From the cell containing the given text, extract its center point as (X, Y) coordinate. 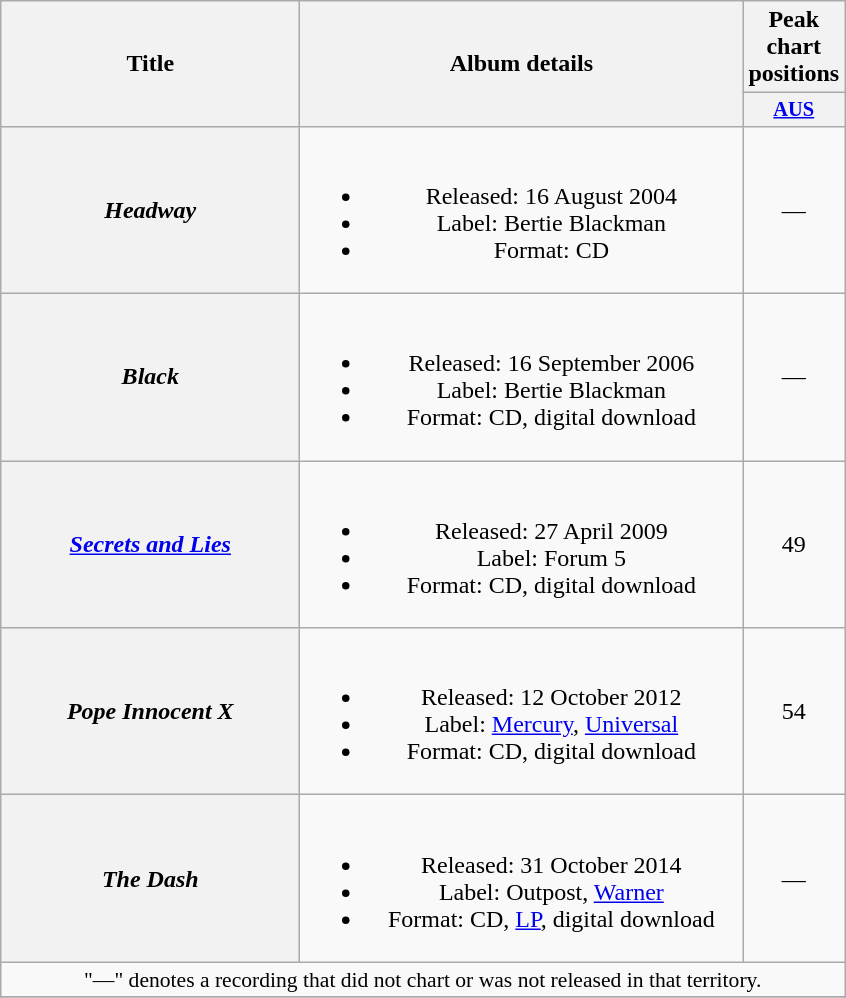
Secrets and Lies (150, 544)
Released: 16 August 2004Label: Bertie Blackman Format: CD (522, 210)
54 (794, 712)
Released: 27 April 2009Label: Forum 5 Format: CD, digital download (522, 544)
Album details (522, 64)
Title (150, 64)
The Dash (150, 878)
Black (150, 378)
"—" denotes a recording that did not chart or was not released in that territory. (423, 980)
Pope Innocent X (150, 712)
Released: 31 October 2014Label: Outpost, WarnerFormat: CD, LP, digital download (522, 878)
AUS (794, 110)
Released: 16 September 2006Label: Bertie Blackman Format: CD, digital download (522, 378)
49 (794, 544)
Released: 12 October 2012Label: Mercury, UniversalFormat: CD, digital download (522, 712)
Peak chartpositions (794, 47)
Headway (150, 210)
